Find where the given text appears and provide that cell's center as (X, Y) coordinate. 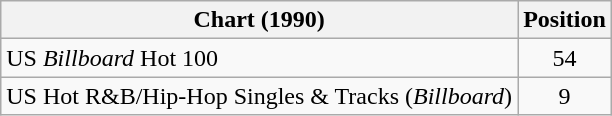
9 (565, 96)
US Hot R&B/Hip-Hop Singles & Tracks (Billboard) (260, 96)
54 (565, 58)
Position (565, 20)
Chart (1990) (260, 20)
US Billboard Hot 100 (260, 58)
